Identify which cell holds the provided text, then report its (x, y) central coordinate. 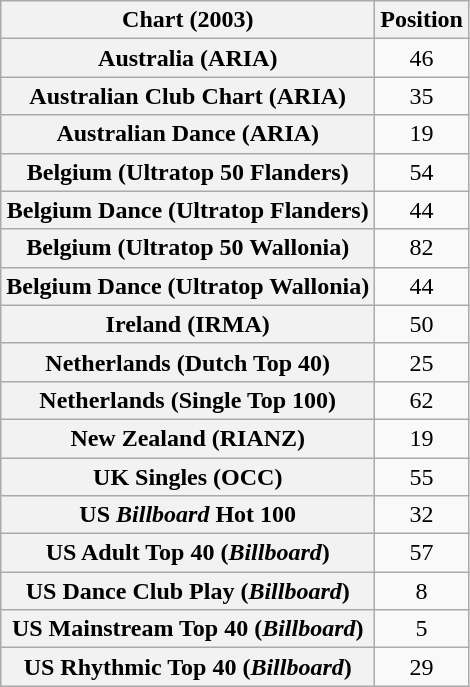
US Mainstream Top 40 (Billboard) (188, 629)
US Dance Club Play (Billboard) (188, 591)
Belgium Dance (Ultratop Flanders) (188, 210)
50 (422, 324)
54 (422, 172)
8 (422, 591)
Australia (ARIA) (188, 58)
New Zealand (RIANZ) (188, 438)
Belgium (Ultratop 50 Wallonia) (188, 248)
55 (422, 477)
Chart (2003) (188, 20)
35 (422, 96)
Belgium (Ultratop 50 Flanders) (188, 172)
US Rhythmic Top 40 (Billboard) (188, 667)
62 (422, 400)
5 (422, 629)
46 (422, 58)
US Adult Top 40 (Billboard) (188, 553)
Australian Club Chart (ARIA) (188, 96)
Position (422, 20)
57 (422, 553)
Netherlands (Single Top 100) (188, 400)
25 (422, 362)
Ireland (IRMA) (188, 324)
US Billboard Hot 100 (188, 515)
82 (422, 248)
Australian Dance (ARIA) (188, 134)
Belgium Dance (Ultratop Wallonia) (188, 286)
Netherlands (Dutch Top 40) (188, 362)
32 (422, 515)
UK Singles (OCC) (188, 477)
29 (422, 667)
